Scan for the cell matching the given text and deliver its [X, Y] coordinate at center. 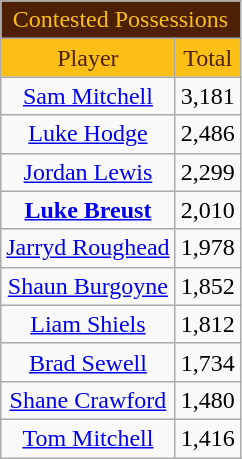
Player [88, 58]
2,299 [208, 172]
1,734 [208, 362]
1,978 [208, 248]
Liam Shiels [88, 324]
Jarryd Roughead [88, 248]
2,010 [208, 210]
Luke Hodge [88, 134]
2,486 [208, 134]
Total [208, 58]
Tom Mitchell [88, 438]
Shane Crawford [88, 400]
Sam Mitchell [88, 96]
1,812 [208, 324]
Jordan Lewis [88, 172]
1,852 [208, 286]
Contested Possessions [120, 20]
1,416 [208, 438]
1,480 [208, 400]
Brad Sewell [88, 362]
3,181 [208, 96]
Luke Breust [88, 210]
Shaun Burgoyne [88, 286]
